Provide the [x, y] coordinate of the cell's center where the given text is located.  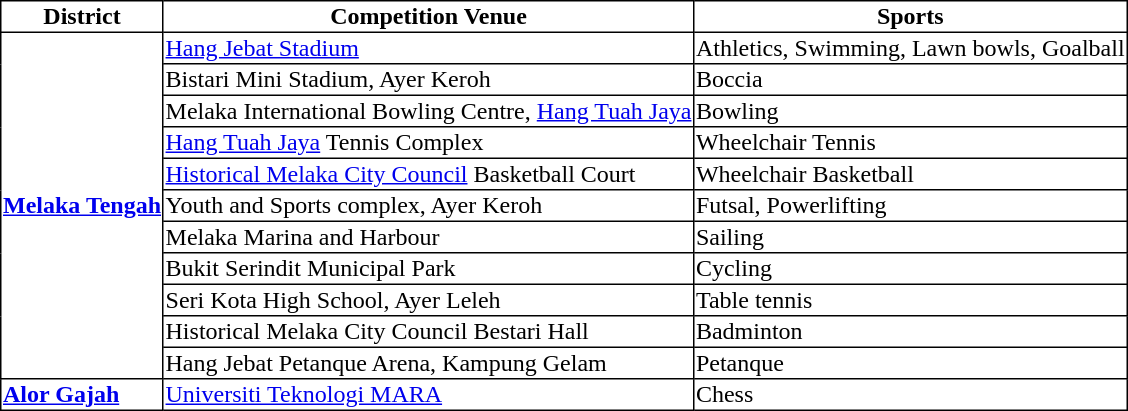
Hang Jebat Petanque Arena, Kampung Gelam [428, 363]
Bowling [910, 111]
Youth and Sports complex, Ayer Keroh [428, 206]
Hang Tuah Jaya Tennis Complex [428, 143]
Boccia [910, 80]
Wheelchair Basketball [910, 174]
Melaka Tengah [82, 205]
Seri Kota High School, Ayer Leleh [428, 300]
Hang Jebat Stadium [428, 48]
Table tennis [910, 300]
Badminton [910, 332]
Bukit Serindit Municipal Park [428, 269]
Sailing [910, 237]
Historical Melaka City Council Basketball Court [428, 174]
Futsal, Powerlifting [910, 206]
Competition Venue [428, 17]
Athletics, Swimming, Lawn bowls, Goalball [910, 48]
Bistari Mini Stadium, Ayer Keroh [428, 80]
Wheelchair Tennis [910, 143]
Alor Gajah [82, 395]
Petanque [910, 363]
Melaka Marina and Harbour [428, 237]
Chess [910, 395]
Universiti Teknologi MARA [428, 395]
Historical Melaka City Council Bestari Hall [428, 332]
Melaka International Bowling Centre, Hang Tuah Jaya [428, 111]
Cycling [910, 269]
Sports [910, 17]
District [82, 17]
